Scan for the cell matching the given text and deliver its (x, y) coordinate at center. 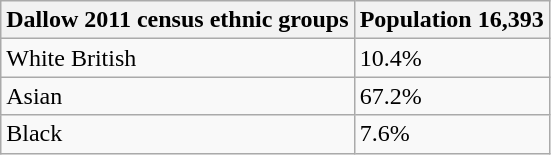
7.6% (452, 134)
67.2% (452, 96)
10.4% (452, 58)
Black (178, 134)
Dallow 2011 census ethnic groups (178, 20)
Asian (178, 96)
Population 16,393 (452, 20)
White British (178, 58)
